Scan for the cell matching the given text and deliver its [x, y] coordinate at center. 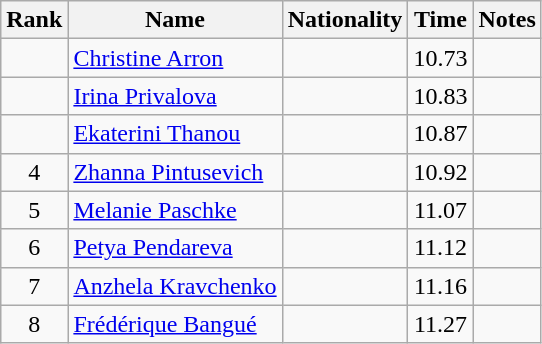
6 [34, 248]
11.07 [440, 210]
Petya Pendareva [175, 248]
10.92 [440, 172]
Frédérique Bangué [175, 324]
Christine Arron [175, 58]
Rank [34, 20]
11.16 [440, 286]
10.87 [440, 134]
5 [34, 210]
Melanie Paschke [175, 210]
7 [34, 286]
11.12 [440, 248]
8 [34, 324]
Zhanna Pintusevich [175, 172]
10.73 [440, 58]
11.27 [440, 324]
Time [440, 20]
Nationality [345, 20]
4 [34, 172]
10.83 [440, 96]
Irina Privalova [175, 96]
Notes [507, 20]
Ekaterini Thanou [175, 134]
Name [175, 20]
Anzhela Kravchenko [175, 286]
